Output the (X, Y) coordinate of the center of the cell containing the given text.  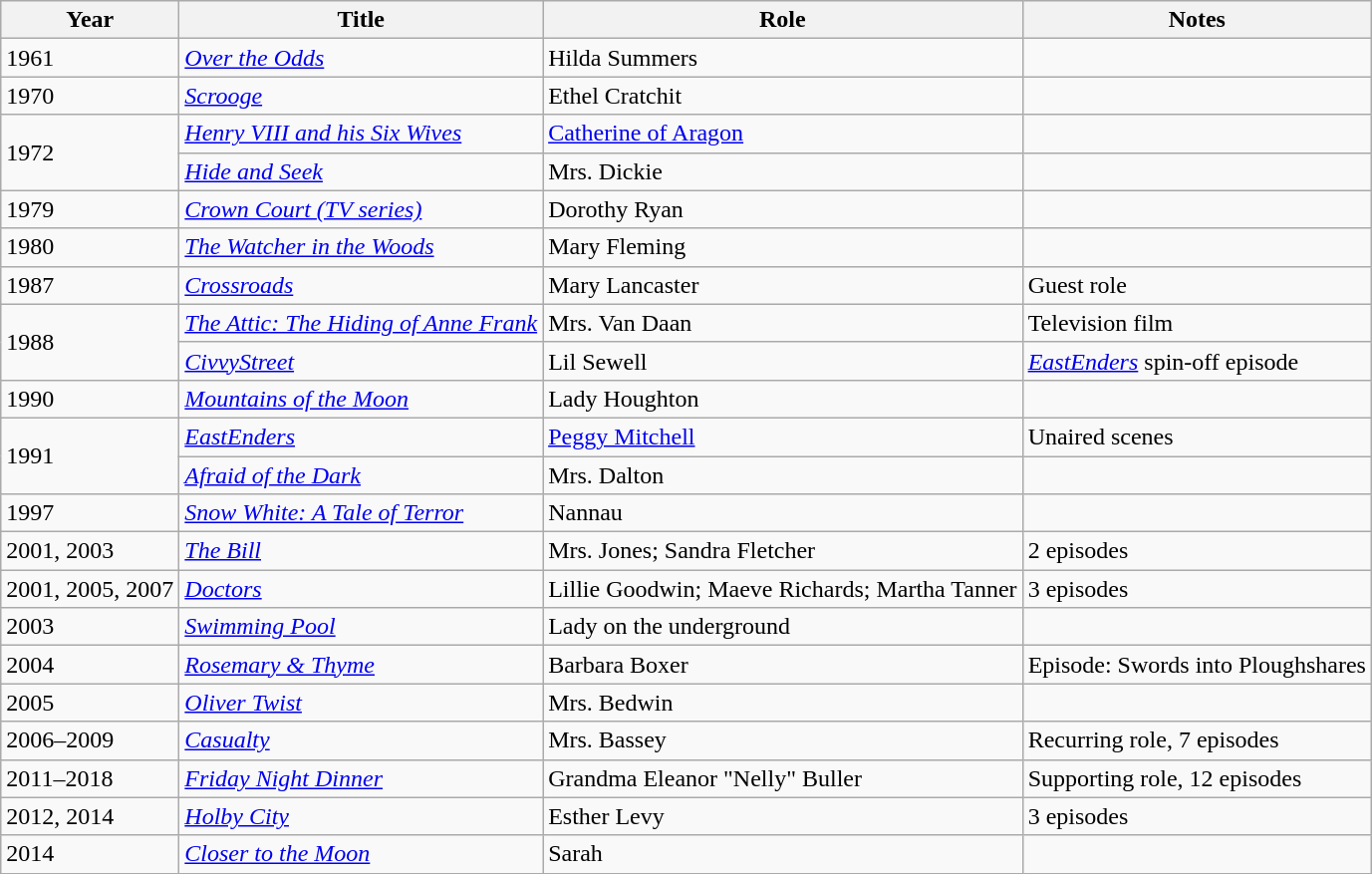
2012, 2014 (90, 816)
Crown Court (TV series) (361, 209)
1972 (90, 152)
1961 (90, 58)
Title (361, 20)
Oliver Twist (361, 703)
Crossroads (361, 285)
Episode: Swords into Ploughshares (1197, 665)
1988 (90, 342)
CivvyStreet (361, 361)
Mrs. Jones; Sandra Fletcher (783, 551)
Mary Lancaster (783, 285)
1991 (90, 455)
1997 (90, 513)
Scrooge (361, 96)
2005 (90, 703)
Role (783, 20)
Lady on the underground (783, 627)
Over the Odds (361, 58)
2001, 2005, 2007 (90, 589)
Hide and Seek (361, 171)
1980 (90, 247)
Notes (1197, 20)
Catherine of Aragon (783, 134)
1979 (90, 209)
The Bill (361, 551)
Television film (1197, 323)
Henry VIII and his Six Wives (361, 134)
Lillie Goodwin; Maeve Richards; Martha Tanner (783, 589)
Hilda Summers (783, 58)
Lady Houghton (783, 399)
EastEnders spin-off episode (1197, 361)
Mrs. Bedwin (783, 703)
Barbara Boxer (783, 665)
Afraid of the Dark (361, 475)
Swimming Pool (361, 627)
EastEnders (361, 437)
2014 (90, 854)
1970 (90, 96)
Guest role (1197, 285)
Friday Night Dinner (361, 778)
2 episodes (1197, 551)
Esther Levy (783, 816)
Sarah (783, 854)
Holby City (361, 816)
2001, 2003 (90, 551)
Supporting role, 12 episodes (1197, 778)
Mrs. Van Daan (783, 323)
The Watcher in the Woods (361, 247)
Unaired scenes (1197, 437)
Doctors (361, 589)
1987 (90, 285)
2004 (90, 665)
Lil Sewell (783, 361)
Recurring role, 7 episodes (1197, 740)
Mrs. Dalton (783, 475)
Grandma Eleanor "Nelly" Buller (783, 778)
Year (90, 20)
2006–2009 (90, 740)
2011–2018 (90, 778)
Dorothy Ryan (783, 209)
Mrs. Bassey (783, 740)
Mountains of the Moon (361, 399)
1990 (90, 399)
The Attic: The Hiding of Anne Frank (361, 323)
Nannau (783, 513)
Mrs. Dickie (783, 171)
Mary Fleming (783, 247)
Rosemary & Thyme (361, 665)
Snow White: A Tale of Terror (361, 513)
Ethel Cratchit (783, 96)
Closer to the Moon (361, 854)
Peggy Mitchell (783, 437)
2003 (90, 627)
Casualty (361, 740)
